Find where the given text appears and provide that cell's center as (x, y) coordinate. 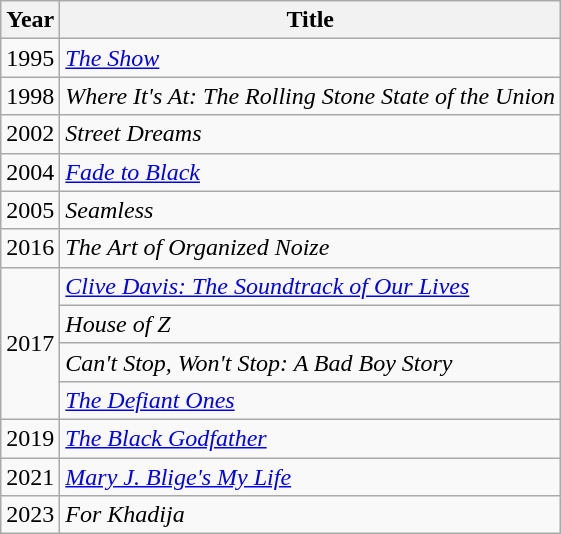
2002 (30, 134)
The Defiant Ones (310, 400)
Street Dreams (310, 134)
Where It's At: The Rolling Stone State of the Union (310, 96)
Title (310, 20)
Fade to Black (310, 172)
2005 (30, 210)
2023 (30, 515)
2016 (30, 248)
The Black Godfather (310, 438)
2017 (30, 343)
1995 (30, 58)
Year (30, 20)
Clive Davis: The Soundtrack of Our Lives (310, 286)
The Show (310, 58)
House of Z (310, 324)
For Khadija (310, 515)
Seamless (310, 210)
1998 (30, 96)
2021 (30, 477)
Mary J. Blige's My Life (310, 477)
2019 (30, 438)
The Art of Organized Noize (310, 248)
Can't Stop, Won't Stop: A Bad Boy Story (310, 362)
2004 (30, 172)
